Determine the (X, Y) coordinate at the center of the cell enclosing the given text.  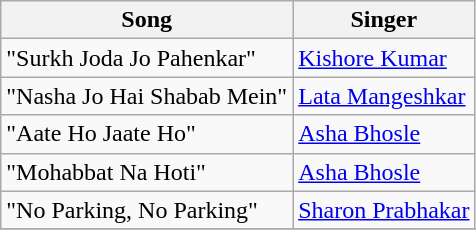
Singer (384, 20)
Sharon Prabhakar (384, 210)
"Nasha Jo Hai Shabab Mein" (147, 96)
Kishore Kumar (384, 58)
"Aate Ho Jaate Ho" (147, 134)
"Surkh Joda Jo Pahenkar" (147, 58)
"No Parking, No Parking" (147, 210)
Lata Mangeshkar (384, 96)
"Mohabbat Na Hoti" (147, 172)
Song (147, 20)
